Capture the cell that displays the provided text and extract its [x, y] central coordinate. 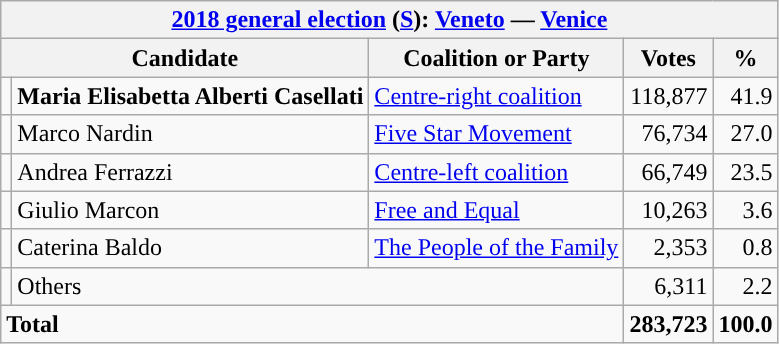
2018 general election (S): Veneto — Venice [390, 20]
Five Star Movement [496, 134]
2,353 [668, 248]
283,723 [668, 324]
Total [312, 324]
41.9 [746, 96]
66,749 [668, 172]
76,734 [668, 134]
Marco Nardin [190, 134]
% [746, 58]
Giulio Marcon [190, 210]
Centre-right coalition [496, 96]
118,877 [668, 96]
0.8 [746, 248]
2.2 [746, 286]
10,263 [668, 210]
Candidate [185, 58]
The People of the Family [496, 248]
Caterina Baldo [190, 248]
Votes [668, 58]
27.0 [746, 134]
Others [318, 286]
3.6 [746, 210]
Centre-left coalition [496, 172]
Coalition or Party [496, 58]
23.5 [746, 172]
Andrea Ferrazzi [190, 172]
100.0 [746, 324]
Free and Equal [496, 210]
6,311 [668, 286]
Maria Elisabetta Alberti Casellati [190, 96]
